Extract the [x, y] coordinate from the center of the cell holding the provided text.  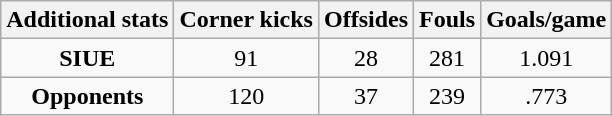
239 [448, 96]
Additional stats [88, 20]
91 [246, 58]
Opponents [88, 96]
37 [366, 96]
Fouls [448, 20]
120 [246, 96]
Offsides [366, 20]
.773 [546, 96]
Corner kicks [246, 20]
281 [448, 58]
Goals/game [546, 20]
1.091 [546, 58]
SIUE [88, 58]
28 [366, 58]
